Output the (X, Y) coordinate of the center of the cell containing the given text.  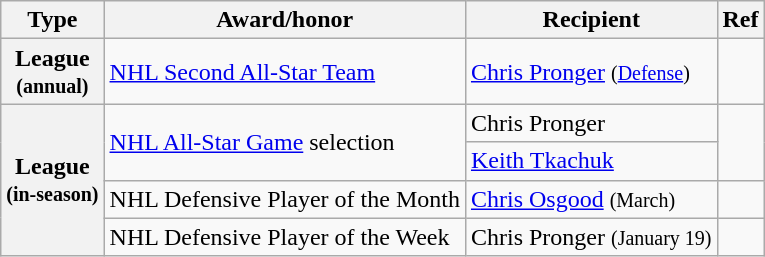
Award/honor (284, 20)
Recipient (591, 20)
League(annual) (52, 72)
Type (52, 20)
NHL All-Star Game selection (284, 142)
League(in-season) (52, 180)
Chris Pronger (Defense) (591, 72)
Chris Pronger (January 19) (591, 237)
Chris Pronger (591, 123)
NHL Defensive Player of the Week (284, 237)
Keith Tkachuk (591, 161)
Chris Osgood (March) (591, 199)
Ref (740, 20)
NHL Defensive Player of the Month (284, 199)
NHL Second All-Star Team (284, 72)
